Find where the given text appears and provide that cell's center as [X, Y] coordinate. 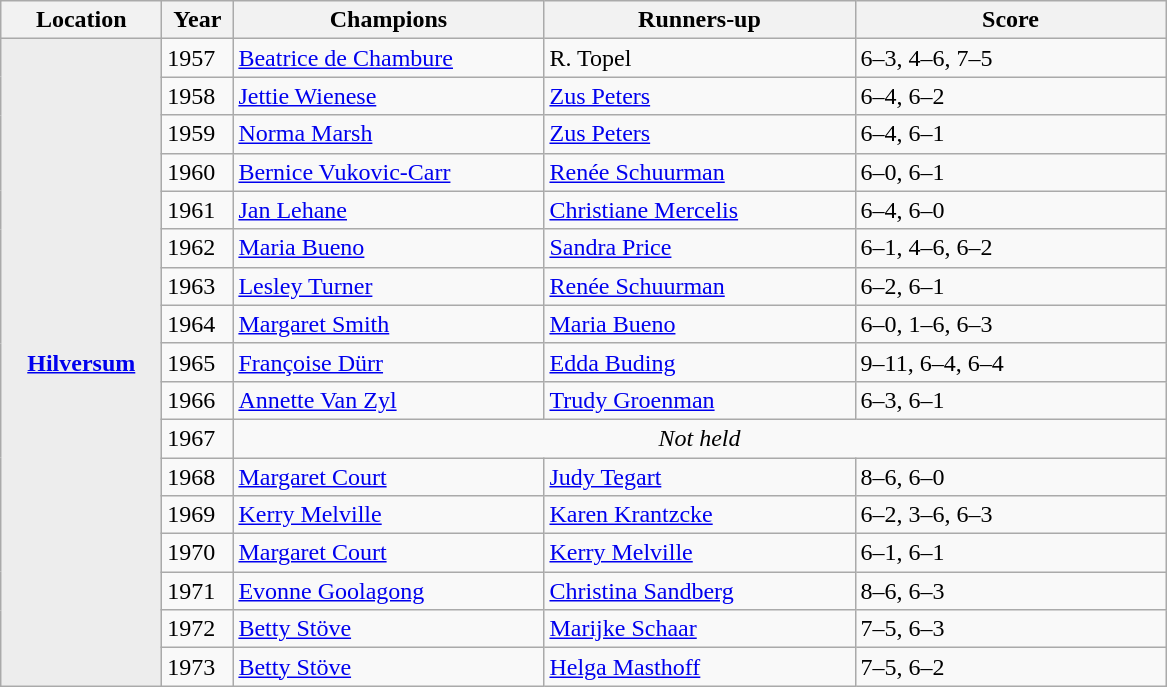
1959 [198, 134]
Hilversum [82, 362]
Runners-up [700, 20]
Bernice Vukovic-Carr [388, 172]
1969 [198, 515]
Location [82, 20]
Trudy Groenman [700, 400]
1962 [198, 248]
6–1, 6–1 [1010, 553]
7–5, 6–2 [1010, 667]
Karen Krantzcke [700, 515]
Judy Tegart [700, 477]
Norma Marsh [388, 134]
Marijke Schaar [700, 629]
1964 [198, 324]
1973 [198, 667]
8–6, 6–3 [1010, 591]
Evonne Goolagong [388, 591]
6–2, 6–1 [1010, 286]
6–2, 3–6, 6–3 [1010, 515]
Christina Sandberg [700, 591]
9–11, 6–4, 6–4 [1010, 362]
6–4, 6–1 [1010, 134]
6–3, 4–6, 7–5 [1010, 58]
Score [1010, 20]
6–0, 6–1 [1010, 172]
Lesley Turner [388, 286]
6–4, 6–0 [1010, 210]
1963 [198, 286]
Year [198, 20]
Françoise Dürr [388, 362]
1965 [198, 362]
Margaret Smith [388, 324]
1966 [198, 400]
Helga Masthoff [700, 667]
8–6, 6–0 [1010, 477]
R. Topel [700, 58]
1967 [198, 438]
1961 [198, 210]
Champions [388, 20]
1957 [198, 58]
6–4, 6–2 [1010, 96]
Annette Van Zyl [388, 400]
7–5, 6–3 [1010, 629]
1958 [198, 96]
Jan Lehane [388, 210]
Beatrice de Chambure [388, 58]
1970 [198, 553]
6–0, 1–6, 6–3 [1010, 324]
1968 [198, 477]
1971 [198, 591]
Jettie Wienese [388, 96]
6–1, 4–6, 6–2 [1010, 248]
1960 [198, 172]
Sandra Price [700, 248]
Christiane Mercelis [700, 210]
1972 [198, 629]
Edda Buding [700, 362]
6–3, 6–1 [1010, 400]
Not held [700, 438]
